Locate the cell with the specified text and output its [x, y] center coordinate. 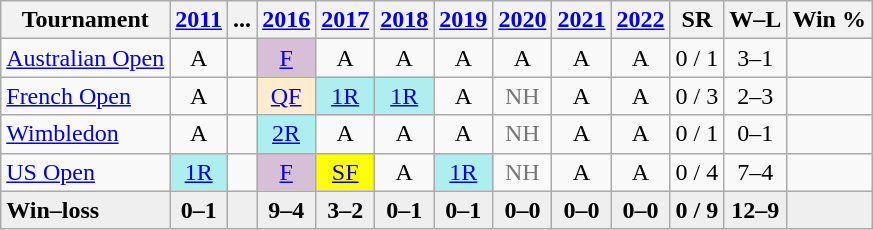
2–3 [756, 96]
9–4 [286, 210]
12–9 [756, 210]
0 / 4 [697, 172]
2021 [582, 20]
SF [346, 172]
2020 [522, 20]
2019 [464, 20]
US Open [86, 172]
0 / 3 [697, 96]
Wimbledon [86, 134]
7–4 [756, 172]
Win % [830, 20]
3–1 [756, 58]
2016 [286, 20]
2011 [199, 20]
2018 [404, 20]
French Open [86, 96]
2022 [640, 20]
Australian Open [86, 58]
Tournament [86, 20]
2R [286, 134]
W–L [756, 20]
2017 [346, 20]
... [242, 20]
Win–loss [86, 210]
3–2 [346, 210]
SR [697, 20]
QF [286, 96]
0 / 9 [697, 210]
